From the cell containing the given text, extract its center point as (X, Y) coordinate. 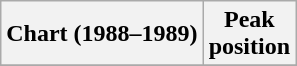
Chart (1988–1989) (102, 34)
Peakposition (249, 34)
